Identify which cell holds the provided text, then report its (x, y) central coordinate. 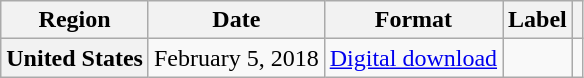
Label (538, 20)
Digital download (413, 58)
Format (413, 20)
February 5, 2018 (236, 58)
United States (75, 58)
Date (236, 20)
Region (75, 20)
